Output the (x, y) coordinate of the center of the cell containing the given text.  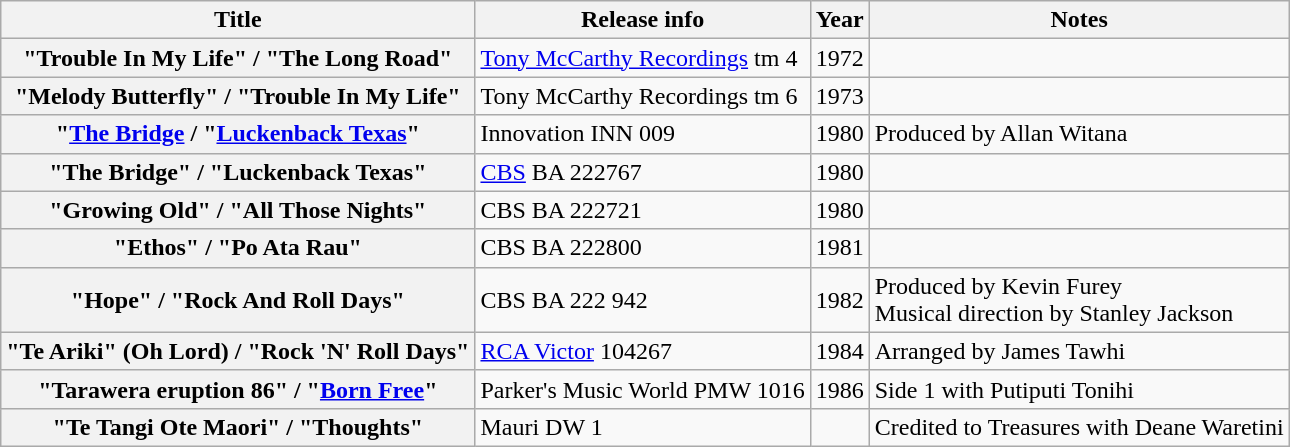
1981 (840, 248)
"Te Ariki" (Oh Lord) / "Rock 'N' Roll Days" (238, 351)
RCA Victor 104267 (642, 351)
"The Bridge" / "Luckenback Texas" (238, 172)
Arranged by James Tawhi (1079, 351)
Innovation INN 009 (642, 134)
Tony McCarthy Recordings tm 4 (642, 58)
Tony McCarthy Recordings tm 6 (642, 96)
Release info (642, 20)
"Growing Old" / "All Those Nights" (238, 210)
Title (238, 20)
Credited to Treasures with Deane Waretini (1079, 427)
1982 (840, 300)
CBS BA 222721 (642, 210)
"Hope" / "Rock And Roll Days" (238, 300)
CBS BA 222767 (642, 172)
Produced by Allan Witana (1079, 134)
1972 (840, 58)
"Ethos" / "Po Ata Rau" (238, 248)
1986 (840, 389)
"Te Tangi Ote Maori" / "Thoughts" (238, 427)
CBS BA 222 942 (642, 300)
Mauri DW 1 (642, 427)
Parker's Music World PMW 1016 (642, 389)
"Melody Butterfly" / "Trouble In My Life" (238, 96)
"Tarawera eruption 86" / "Born Free" (238, 389)
Year (840, 20)
Side 1 with Putiputi Tonihi (1079, 389)
Notes (1079, 20)
Produced by Kevin FureyMusical direction by Stanley Jackson (1079, 300)
"The Bridge / "Luckenback Texas" (238, 134)
1984 (840, 351)
CBS BA 222800 (642, 248)
"Trouble In My Life" / "The Long Road" (238, 58)
1973 (840, 96)
